Search for the cell housing the specified text and yield its [X, Y] center coordinate. 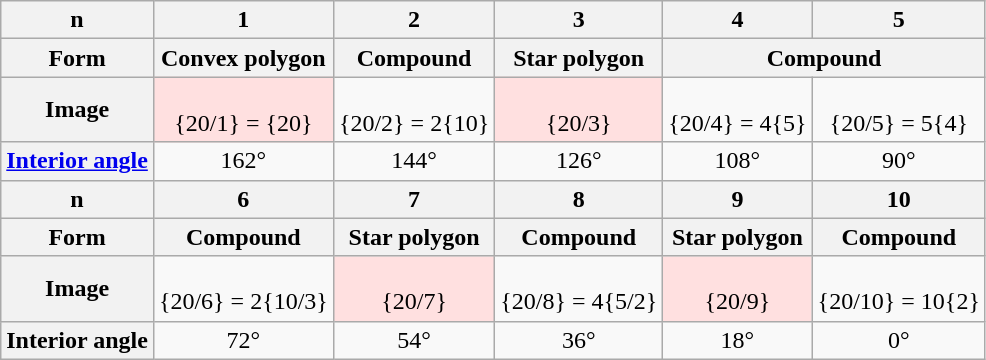
90° [898, 161]
{20/10} = 10{2} [898, 288]
{20/2} = 2{10} [414, 110]
{20/7} [414, 288]
144° [414, 161]
10 [898, 199]
108° [738, 161]
3 [579, 20]
1 [243, 20]
{20/1} = {20} [243, 110]
8 [579, 199]
6 [243, 199]
0° [898, 340]
{20/9} [738, 288]
7 [414, 199]
2 [414, 20]
36° [579, 340]
72° [243, 340]
{20/4} = 4{5} [738, 110]
54° [414, 340]
{20/6} = 2{10/3} [243, 288]
5 [898, 20]
4 [738, 20]
{20/8} = 4{5/2} [579, 288]
{20/3} [579, 110]
126° [579, 161]
{20/5} = 5{4} [898, 110]
162° [243, 161]
9 [738, 199]
18° [738, 340]
Convex polygon [243, 58]
